Scan for the cell matching the given text and deliver its [x, y] coordinate at center. 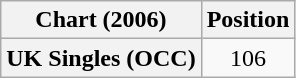
Chart (2006) [101, 20]
Position [248, 20]
106 [248, 58]
UK Singles (OCC) [101, 58]
